For the text-containing cell, return its midpoint in (X, Y) coordinate format. 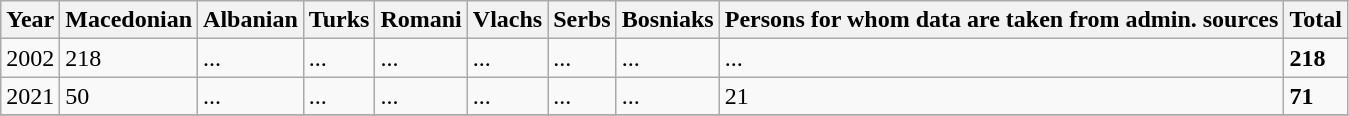
Vlachs (507, 20)
Bosniaks (668, 20)
50 (129, 96)
Romani (421, 20)
Albanian (251, 20)
Turks (339, 20)
Serbs (582, 20)
21 (1002, 96)
Macedonian (129, 20)
Total (1316, 20)
Persons for whom data are taken from admin. sources (1002, 20)
2002 (30, 58)
Year (30, 20)
71 (1316, 96)
2021 (30, 96)
